Search for the cell housing the specified text and yield its [x, y] center coordinate. 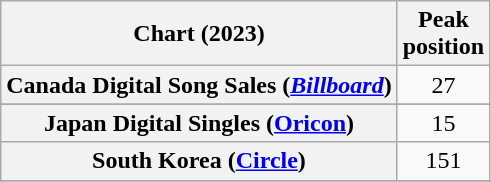
South Korea (Circle) [199, 161]
27 [443, 85]
Peakposition [443, 34]
15 [443, 123]
Chart (2023) [199, 34]
Canada Digital Song Sales (Billboard) [199, 85]
151 [443, 161]
Japan Digital Singles (Oricon) [199, 123]
